Search for the cell housing the specified text and yield its [x, y] center coordinate. 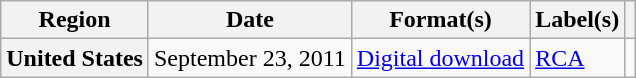
September 23, 2011 [250, 58]
United States [75, 58]
RCA [578, 58]
Format(s) [440, 20]
Date [250, 20]
Digital download [440, 58]
Label(s) [578, 20]
Region [75, 20]
